Detect which cell encompasses the target text, then output its [x, y] center coordinate. 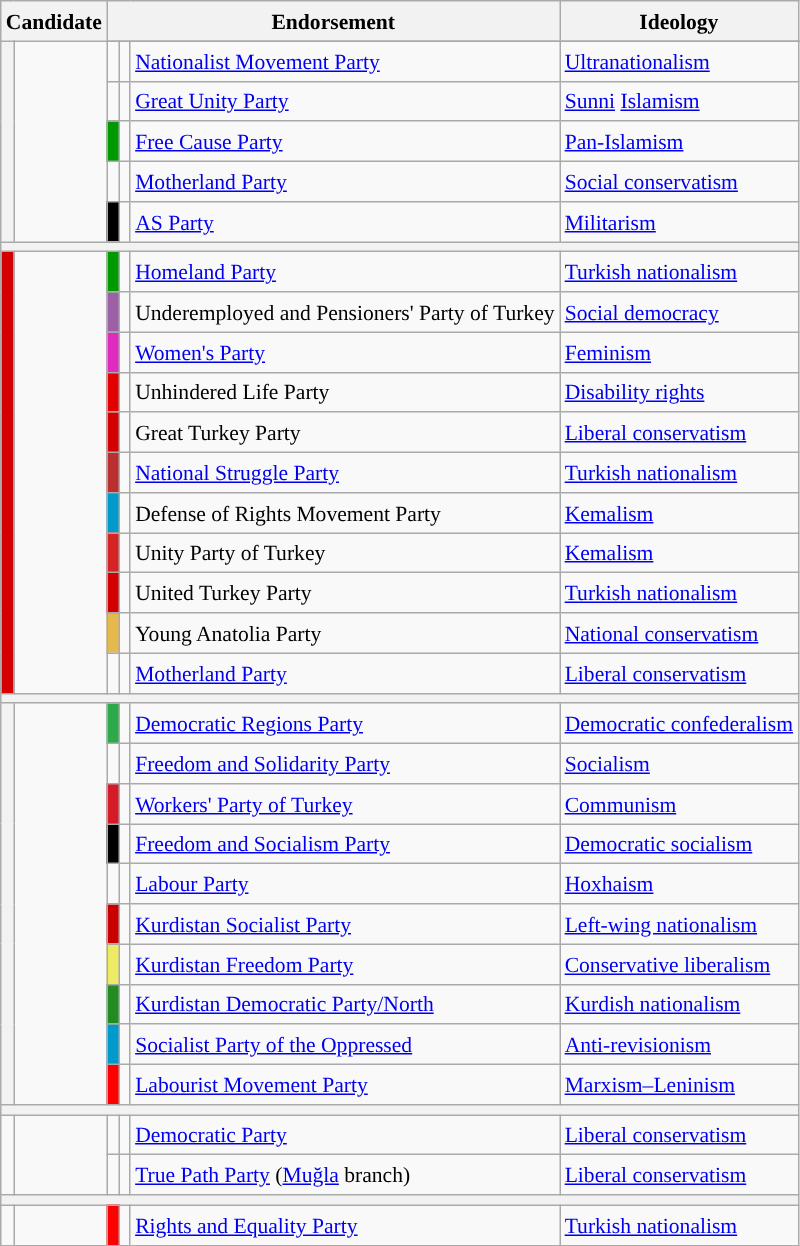
Feminism [679, 352]
Democratic Party [344, 1135]
Conservative liberalism [679, 964]
Underemployed and Pensioners' Party of Turkey [344, 312]
Endorsement [334, 21]
Freedom and Solidarity Party [344, 764]
Women's Party [344, 352]
Kurdish nationalism [679, 1004]
Workers' Party of Turkey [344, 804]
Ideology [679, 21]
Pan-Islamism [679, 142]
Unhindered Life Party [344, 392]
Rights and Equality Party [344, 1225]
Kurdistan Freedom Party [344, 964]
Socialism [679, 764]
Ultranationalism [679, 61]
Anti-revisionism [679, 1045]
National conservatism [679, 633]
Homeland Party [344, 272]
Young Anatolia Party [344, 633]
Kurdistan Socialist Party [344, 924]
Disability rights [679, 392]
Free Cause Party [344, 142]
True Path Party (Muğla branch) [344, 1175]
Communism [679, 804]
Militarism [679, 222]
National Struggle Party [344, 473]
Candidate [54, 21]
Defense of Rights Movement Party [344, 513]
AS Party [344, 222]
Democratic socialism [679, 844]
Unity Party of Turkey [344, 553]
Great Unity Party [344, 101]
Left-wing nationalism [679, 924]
Freedom and Socialism Party [344, 844]
Sunni Islamism [679, 101]
Social democracy [679, 312]
Social conservatism [679, 182]
Socialist Party of the Oppressed [344, 1045]
Hoxhaism [679, 884]
Great Turkey Party [344, 433]
United Turkey Party [344, 593]
Kurdistan Democratic Party/North [344, 1004]
Democratic confederalism [679, 724]
Labourist Movement Party [344, 1085]
Democratic Regions Party [344, 724]
Marxism–Leninism [679, 1085]
Nationalist Movement Party [344, 61]
Labour Party [344, 884]
